Return (x, y) of the center of cell containing provided text 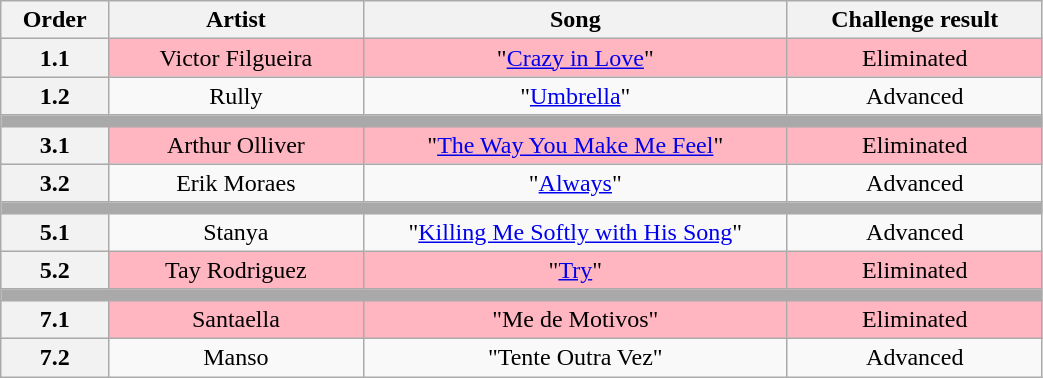
Song (575, 20)
"Killing Me Softly with His Song" (575, 232)
Erik Moraes (236, 183)
Challenge result (914, 20)
3.1 (55, 145)
1.2 (55, 96)
Tay Rodriguez (236, 270)
"Umbrella" (575, 96)
"The Way You Make Me Feel" (575, 145)
"Always" (575, 183)
Rully (236, 96)
3.2 (55, 183)
Victor Filgueira (236, 58)
Order (55, 20)
"Me de Motivos" (575, 319)
Arthur Olliver (236, 145)
"Crazy in Love" (575, 58)
Santaella (236, 319)
Manso (236, 357)
"Tente Outra Vez" (575, 357)
5.2 (55, 270)
Stanya (236, 232)
Artist (236, 20)
7.1 (55, 319)
1.1 (55, 58)
"Try" (575, 270)
5.1 (55, 232)
7.2 (55, 357)
